Identify which cell holds the provided text, then report its [x, y] central coordinate. 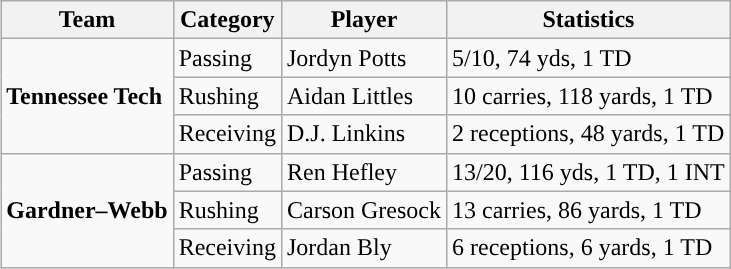
Gardner–Webb [87, 210]
Carson Gresock [364, 210]
Jordan Bly [364, 248]
2 receptions, 48 yards, 1 TD [589, 134]
Ren Hefley [364, 172]
Player [364, 20]
13/20, 116 yds, 1 TD, 1 INT [589, 172]
Team [87, 20]
Tennessee Tech [87, 96]
Jordyn Potts [364, 58]
10 carries, 118 yards, 1 TD [589, 96]
Aidan Littles [364, 96]
6 receptions, 6 yards, 1 TD [589, 248]
D.J. Linkins [364, 134]
13 carries, 86 yards, 1 TD [589, 210]
Statistics [589, 20]
5/10, 74 yds, 1 TD [589, 58]
Category [227, 20]
